Determine the (x, y) coordinate at the center of the cell enclosing the given text.  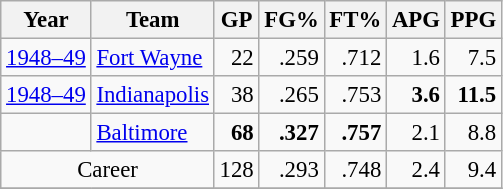
11.5 (473, 95)
.753 (356, 95)
.293 (292, 170)
GP (236, 20)
2.4 (416, 170)
9.4 (473, 170)
Team (152, 20)
Career (108, 170)
FT% (356, 20)
.259 (292, 58)
Baltimore (152, 133)
Indianapolis (152, 95)
.757 (356, 133)
38 (236, 95)
Year (46, 20)
8.8 (473, 133)
7.5 (473, 58)
3.6 (416, 95)
1.6 (416, 58)
FG% (292, 20)
22 (236, 58)
.712 (356, 58)
.327 (292, 133)
.265 (292, 95)
2.1 (416, 133)
128 (236, 170)
68 (236, 133)
.748 (356, 170)
PPG (473, 20)
Fort Wayne (152, 58)
APG (416, 20)
